Return (x, y) of the center of cell containing provided text 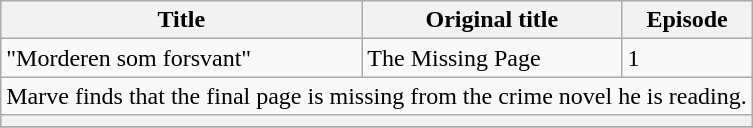
"Morderen som forsvant" (182, 58)
Original title (492, 20)
The Missing Page (492, 58)
1 (687, 58)
Marve finds that the final page is missing from the crime novel he is reading. (377, 96)
Title (182, 20)
Episode (687, 20)
